Output the (X, Y) coordinate of the center of the cell containing the given text.  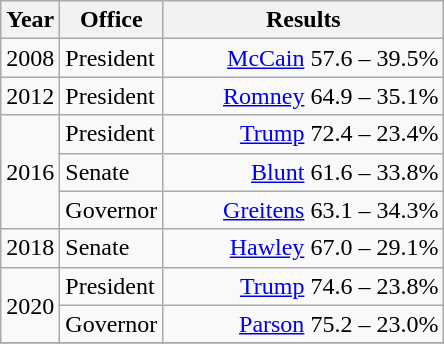
McCain 57.6 – 39.5% (304, 58)
Office (112, 20)
2012 (30, 96)
Trump 72.4 – 23.4% (304, 134)
Year (30, 20)
Trump 74.6 – 23.8% (304, 286)
Romney 64.9 – 35.1% (304, 96)
Parson 75.2 – 23.0% (304, 324)
Blunt 61.6 – 33.8% (304, 172)
2020 (30, 305)
2016 (30, 172)
Hawley 67.0 – 29.1% (304, 248)
Greitens 63.1 – 34.3% (304, 210)
2008 (30, 58)
Results (304, 20)
2018 (30, 248)
